From the cell containing the given text, extract its center point as [x, y] coordinate. 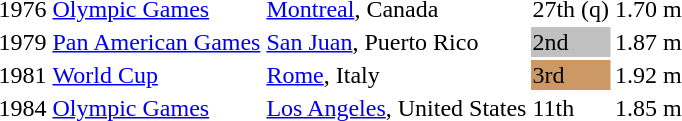
Rome, Italy [396, 75]
Pan American Games [156, 42]
3rd [571, 75]
San Juan, Puerto Rico [396, 42]
2nd [571, 42]
World Cup [156, 75]
